Capture the cell that displays the provided text and extract its [X, Y] central coordinate. 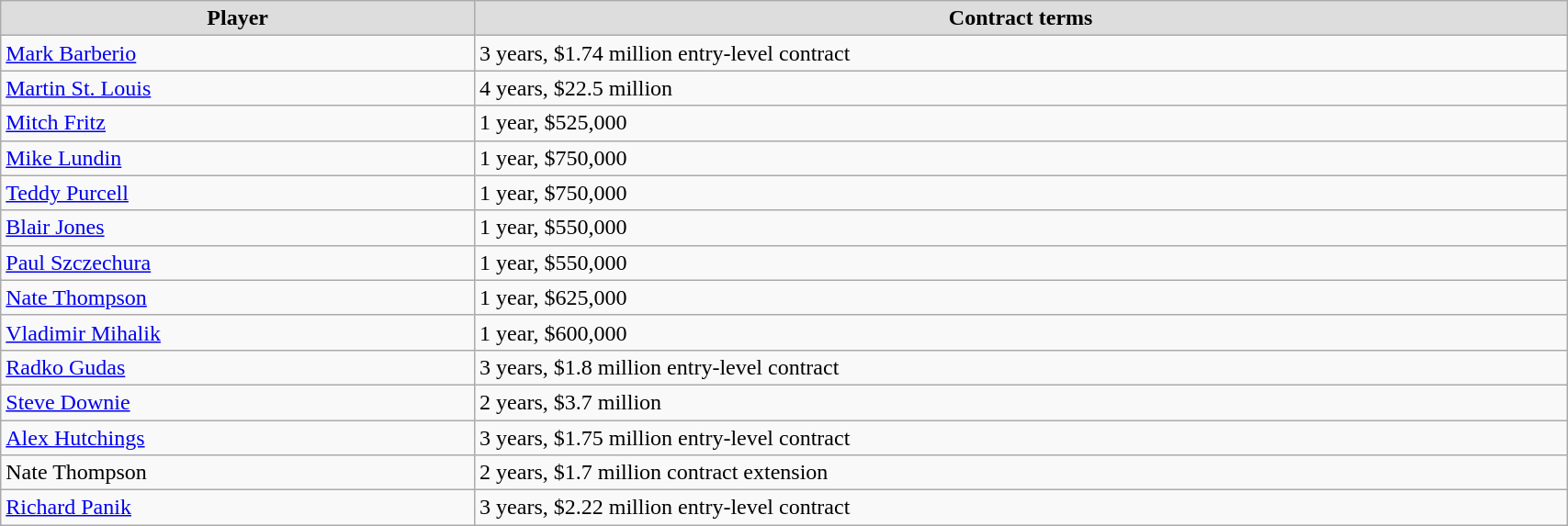
Mark Barberio [238, 53]
4 years, $22.5 million [1021, 88]
2 years, $3.7 million [1021, 402]
Mitch Fritz [238, 123]
Alex Hutchings [238, 438]
Teddy Purcell [238, 193]
1 year, $525,000 [1021, 123]
Mike Lundin [238, 158]
3 years, $1.74 million entry-level contract [1021, 53]
Radko Gudas [238, 367]
Blair Jones [238, 228]
Player [238, 18]
Martin St. Louis [238, 88]
3 years, $1.75 million entry-level contract [1021, 438]
1 year, $625,000 [1021, 297]
Steve Downie [238, 402]
3 years, $2.22 million entry-level contract [1021, 508]
Vladimir Mihalik [238, 332]
Paul Szczechura [238, 263]
Contract terms [1021, 18]
1 year, $600,000 [1021, 332]
3 years, $1.8 million entry-level contract [1021, 367]
2 years, $1.7 million contract extension [1021, 473]
Richard Panik [238, 508]
